Return the (x, y) coordinate for the center point of the cell that contains the specified text.  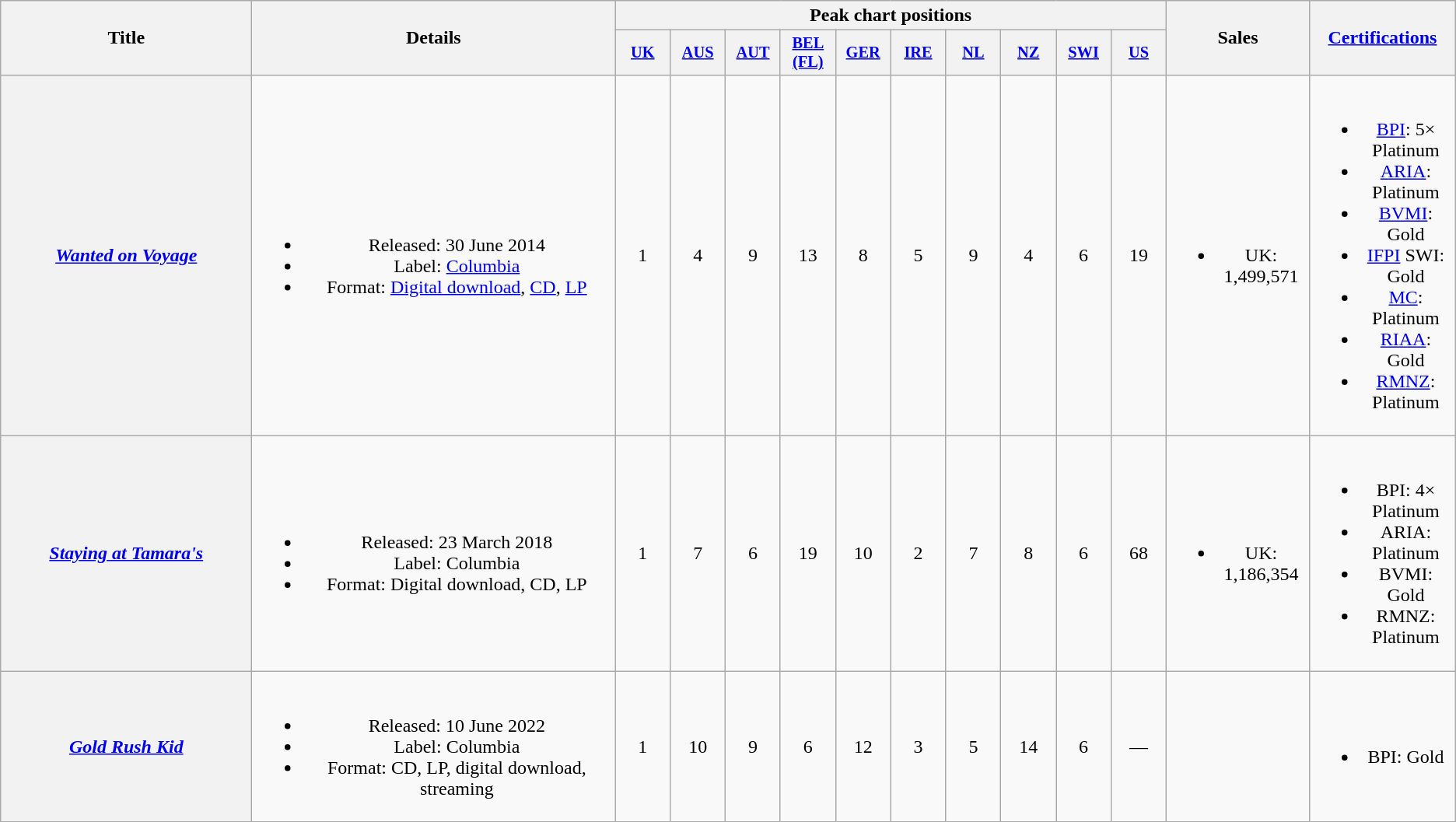
2 (918, 554)
US (1139, 53)
Staying at Tamara's (126, 554)
13 (807, 255)
UK: 1,499,571 (1237, 255)
3 (918, 747)
AUS (698, 53)
AUT (753, 53)
SWI (1084, 53)
UK (642, 53)
BPI: Gold (1383, 747)
Wanted on Voyage (126, 255)
14 (1028, 747)
BPI: 5× PlatinumARIA: PlatinumBVMI: GoldIFPI SWI: GoldMC: PlatinumRIAA: GoldRMNZ: Platinum (1383, 255)
BEL(FL) (807, 53)
Released: 23 March 2018Label: ColumbiaFormat: Digital download, CD, LP (434, 554)
NZ (1028, 53)
UK: 1,186,354 (1237, 554)
Sales (1237, 38)
Details (434, 38)
Released: 30 June 2014Label: ColumbiaFormat: Digital download, CD, LP (434, 255)
GER (863, 53)
NL (974, 53)
Gold Rush Kid (126, 747)
12 (863, 747)
68 (1139, 554)
Certifications (1383, 38)
Released: 10 June 2022Label: ColumbiaFormat: CD, LP, digital download, streaming (434, 747)
IRE (918, 53)
BPI: 4× PlatinumARIA: PlatinumBVMI: GoldRMNZ: Platinum (1383, 554)
— (1139, 747)
Title (126, 38)
Peak chart positions (891, 16)
